From the cell containing the given text, extract its center point as [x, y] coordinate. 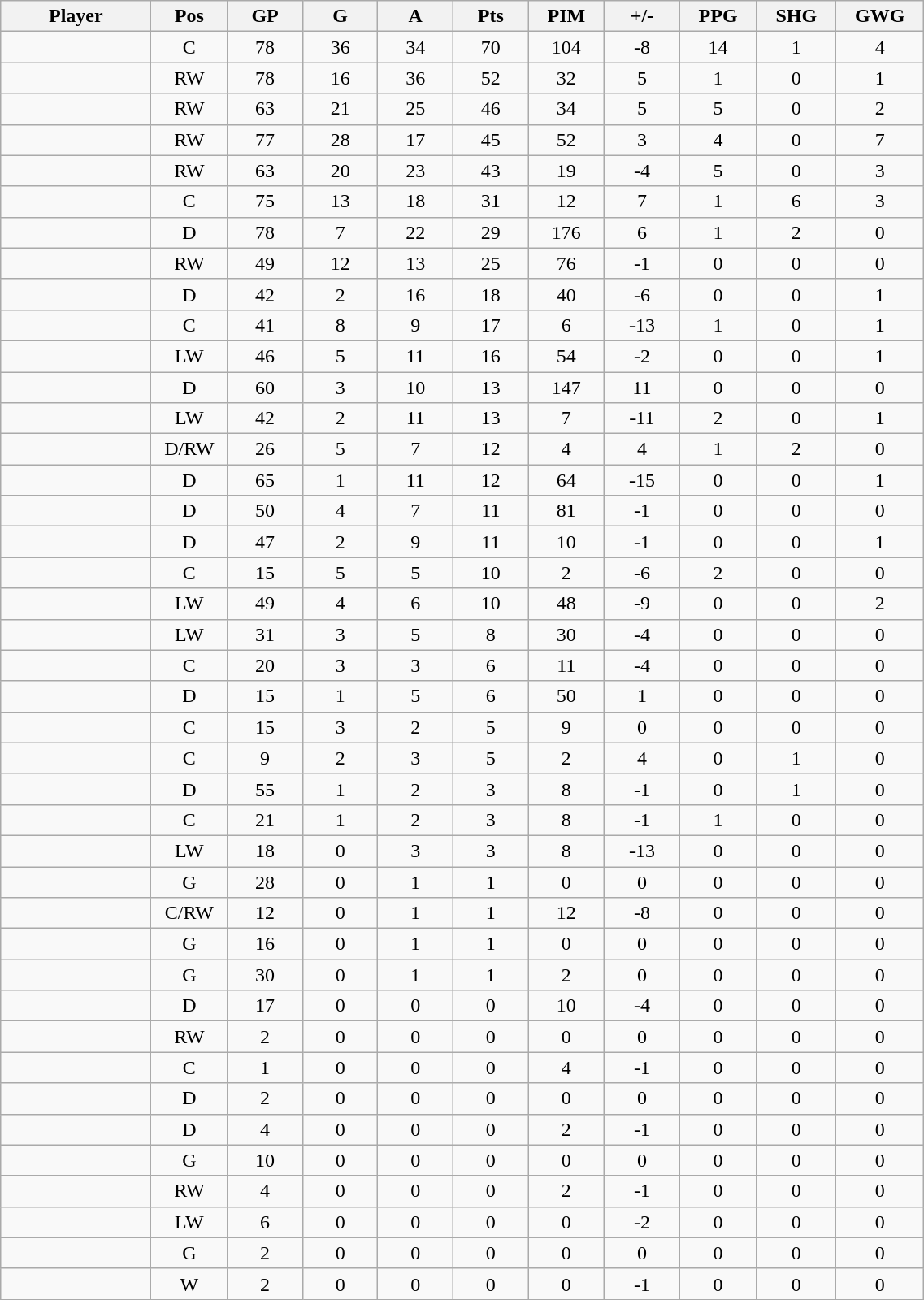
PPG [718, 16]
48 [566, 604]
A [416, 16]
C/RW [189, 913]
W [189, 1284]
75 [265, 201]
41 [265, 325]
GP [265, 16]
-9 [642, 604]
76 [566, 263]
70 [491, 47]
Pos [189, 16]
65 [265, 480]
+/- [642, 16]
77 [265, 140]
104 [566, 47]
81 [566, 511]
32 [566, 78]
PIM [566, 16]
29 [491, 232]
26 [265, 449]
176 [566, 232]
Player [76, 16]
Pts [491, 16]
60 [265, 388]
55 [265, 789]
D/RW [189, 449]
19 [566, 171]
-11 [642, 418]
64 [566, 480]
43 [491, 171]
23 [416, 171]
-15 [642, 480]
SHG [796, 16]
54 [566, 356]
45 [491, 140]
147 [566, 388]
47 [265, 542]
14 [718, 47]
GWG [880, 16]
40 [566, 294]
22 [416, 232]
